Find where the given text appears and provide that cell's center as [X, Y] coordinate. 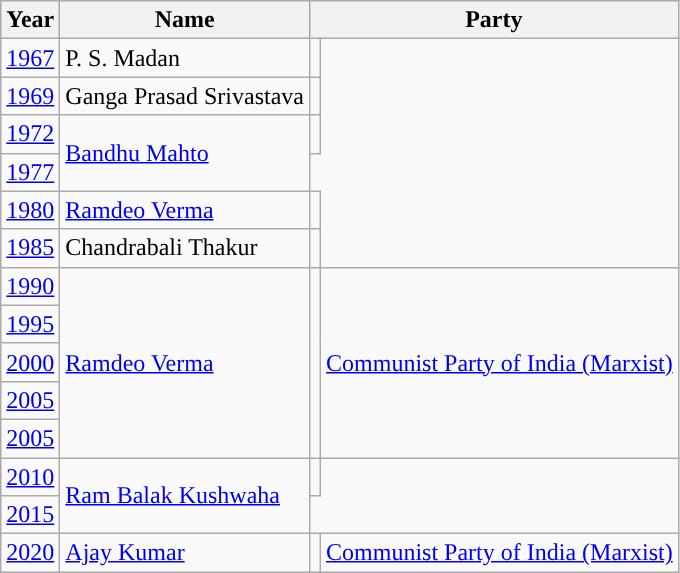
1990 [30, 286]
Chandrabali Thakur [185, 248]
2015 [30, 515]
P. S. Madan [185, 58]
1980 [30, 210]
1995 [30, 324]
Ganga Prasad Srivastava [185, 96]
Name [185, 20]
2020 [30, 553]
Ajay Kumar [185, 553]
1967 [30, 58]
Bandhu Mahto [185, 153]
1977 [30, 172]
1972 [30, 134]
2000 [30, 362]
1969 [30, 96]
2010 [30, 477]
1985 [30, 248]
Party [494, 20]
Ram Balak Kushwaha [185, 496]
Year [30, 20]
